Locate the cell with the specified text and output its [X, Y] center coordinate. 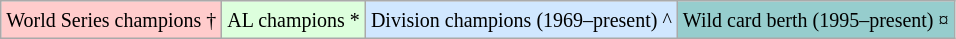
AL champions * [294, 20]
Division champions (1969–present) ^ [521, 20]
World Series champions † [112, 20]
Wild card berth (1995–present) ¤ [816, 20]
